Scan for the cell matching the given text and deliver its [x, y] coordinate at center. 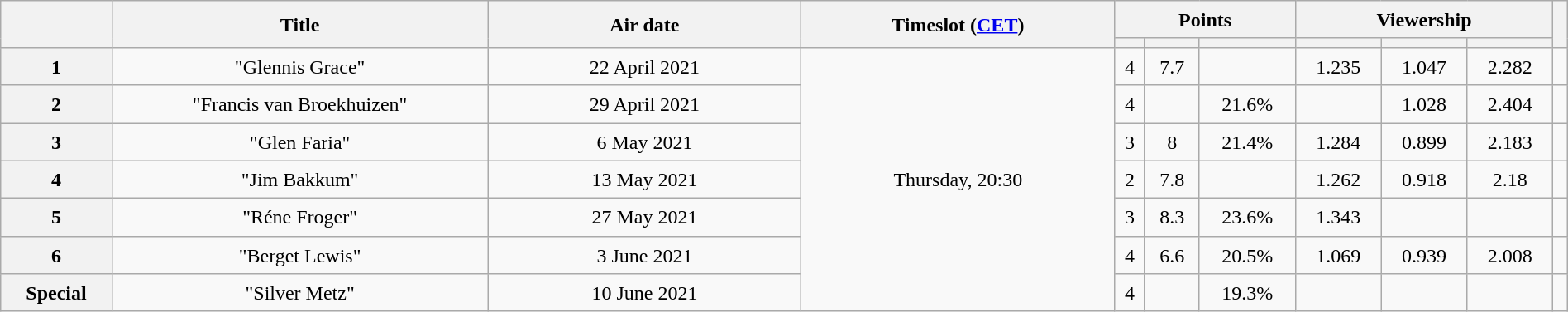
1.284 [1338, 142]
29 April 2021 [645, 104]
Title [299, 25]
1.069 [1338, 255]
1.235 [1338, 66]
1.262 [1338, 180]
2.18 [1510, 180]
10 June 2021 [645, 293]
7.7 [1171, 66]
2.008 [1510, 255]
"Francis van Broekhuizen" [299, 104]
6.6 [1171, 255]
0.899 [1424, 142]
13 May 2021 [645, 180]
Timeslot (CET) [958, 25]
"Glennis Grace" [299, 66]
22 April 2021 [645, 66]
Viewership [1424, 20]
6 May 2021 [645, 142]
2.404 [1510, 104]
2.183 [1510, 142]
Points [1206, 20]
21.6% [1247, 104]
20.5% [1247, 255]
"Réne Froger" [299, 218]
3 June 2021 [645, 255]
27 May 2021 [645, 218]
1.047 [1424, 66]
1 [56, 66]
1.343 [1338, 218]
2.282 [1510, 66]
21.4% [1247, 142]
"Jim Bakkum" [299, 180]
8 [1171, 142]
0.939 [1424, 255]
Special [56, 293]
7.8 [1171, 180]
23.6% [1247, 218]
Air date [645, 25]
"Glen Faria" [299, 142]
5 [56, 218]
"Silver Metz" [299, 293]
Thursday, 20:30 [958, 179]
0.918 [1424, 180]
8.3 [1171, 218]
1.028 [1424, 104]
6 [56, 255]
19.3% [1247, 293]
"Berget Lewis" [299, 255]
